Capture the cell that displays the provided text and extract its [X, Y] central coordinate. 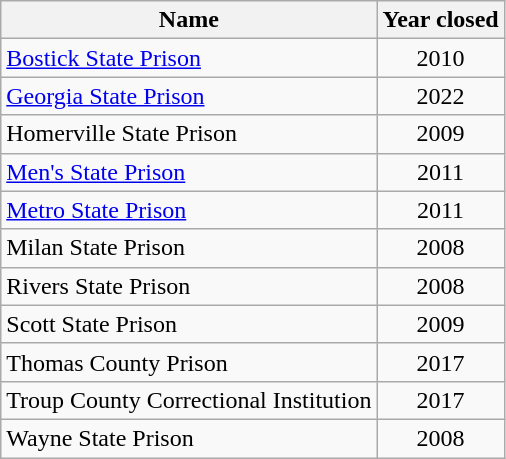
Rivers State Prison [189, 286]
Metro State Prison [189, 210]
Georgia State Prison [189, 96]
Name [189, 20]
Bostick State Prison [189, 58]
Homerville State Prison [189, 134]
Thomas County Prison [189, 362]
Year closed [440, 20]
Troup County Correctional Institution [189, 400]
2010 [440, 58]
Wayne State Prison [189, 438]
Men's State Prison [189, 172]
2022 [440, 96]
Scott State Prison [189, 324]
Milan State Prison [189, 248]
